Find where the given text appears and provide that cell's center as (X, Y) coordinate. 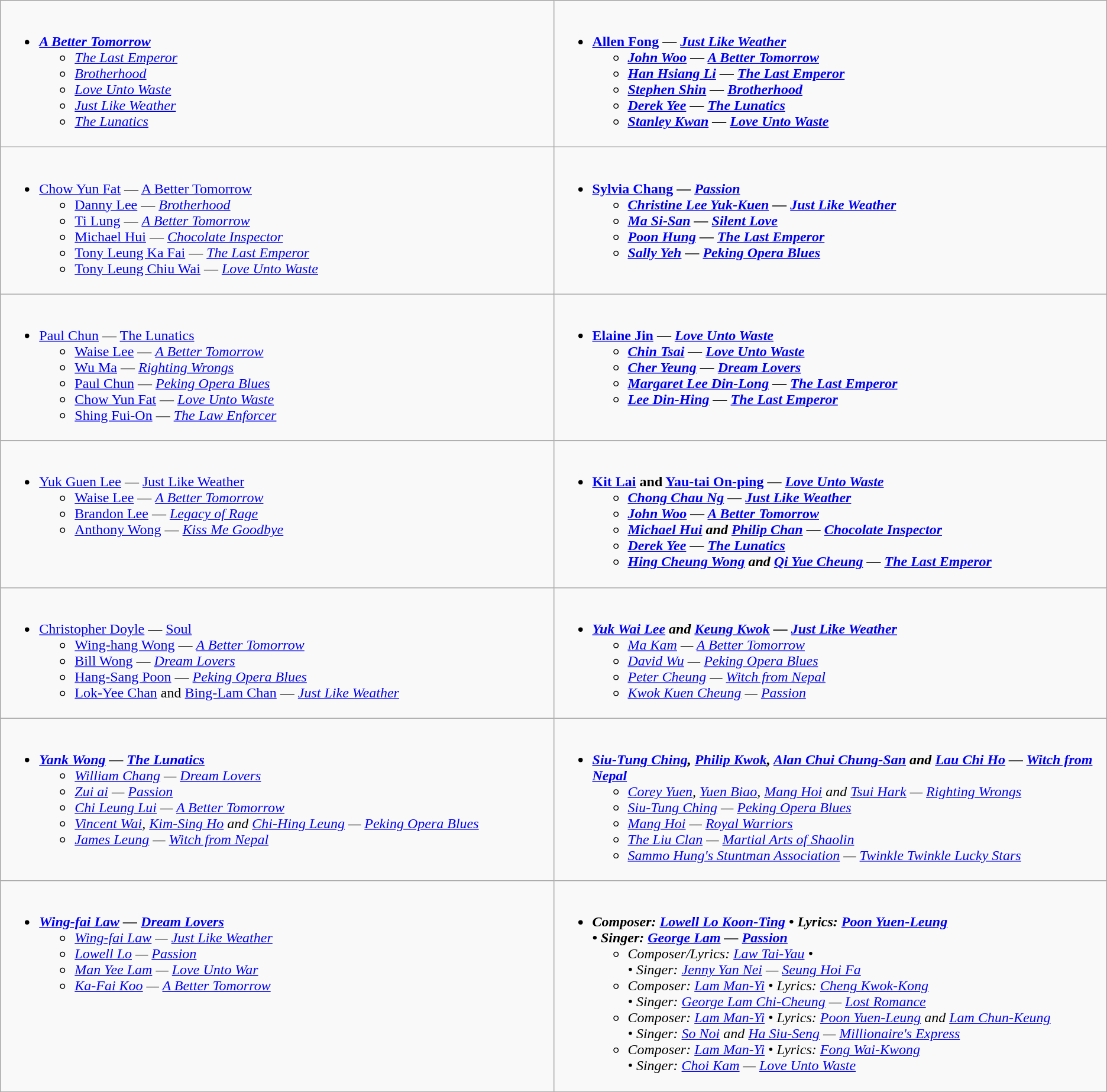
A Better TomorrowThe Last EmperorBrotherhoodLove Unto WasteJust Like WeatherThe Lunatics (277, 74)
Wing-fai Law — Dream LoversWing-fai Law — Just Like WeatherLowell Lo — PassionMan Yee Lam — Love Unto WarKa-Fai Koo — A Better Tomorrow (277, 986)
Yuk Guen Lee — Just Like WeatherWaise Lee — A Better TomorrowBrandon Lee — Legacy of RageAnthony Wong — Kiss Me Goodbye (277, 514)
Sylvia Chang — PassionChristine Lee Yuk-Kuen — Just Like WeatherMa Si-San — Silent LovePoon Hung — The Last EmperorSally Yeh — Peking Opera Blues (830, 221)
